Detect which cell encompasses the target text, then output its [X, Y] center coordinate. 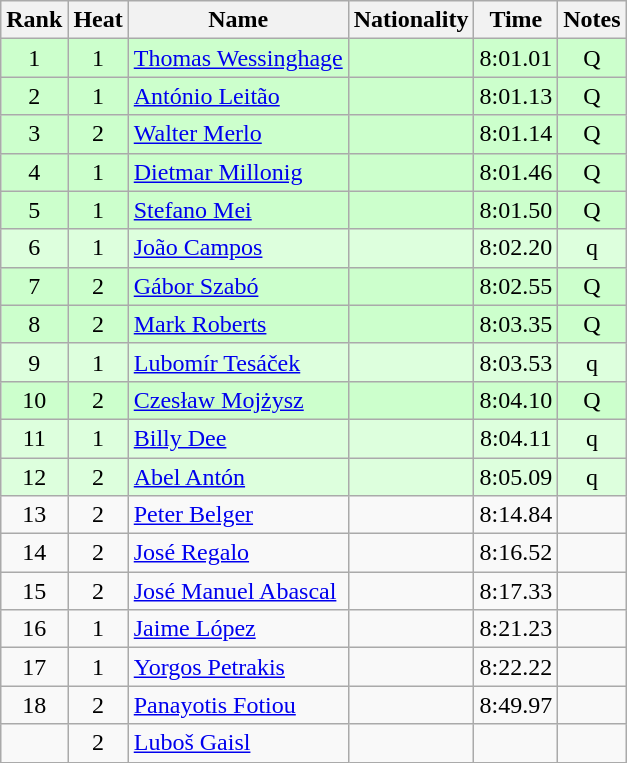
8:14.84 [516, 515]
Heat [98, 20]
14 [34, 553]
Jaime López [238, 629]
8:01.50 [516, 210]
9 [34, 362]
18 [34, 705]
16 [34, 629]
8:17.33 [516, 591]
Notes [592, 20]
8:02.55 [516, 286]
Rank [34, 20]
8:03.35 [516, 324]
8:05.09 [516, 477]
Lubomír Tesáček [238, 362]
8:04.11 [516, 438]
8:03.53 [516, 362]
Peter Belger [238, 515]
15 [34, 591]
Time [516, 20]
8:22.22 [516, 667]
Mark Roberts [238, 324]
12 [34, 477]
António Leitão [238, 96]
8:21.23 [516, 629]
José Regalo [238, 553]
8:04.10 [516, 400]
8:01.46 [516, 172]
7 [34, 286]
Walter Merlo [238, 134]
Abel Antón [238, 477]
Yorgos Petrakis [238, 667]
José Manuel Abascal [238, 591]
Thomas Wessinghage [238, 58]
8:01.14 [516, 134]
Luboš Gaisl [238, 743]
8:01.13 [516, 96]
13 [34, 515]
Billy Dee [238, 438]
8:01.01 [516, 58]
Stefano Mei [238, 210]
Name [238, 20]
João Campos [238, 248]
Nationality [411, 20]
10 [34, 400]
6 [34, 248]
Czesław Mojżysz [238, 400]
5 [34, 210]
8:49.97 [516, 705]
4 [34, 172]
11 [34, 438]
Dietmar Millonig [238, 172]
17 [34, 667]
3 [34, 134]
Panayotis Fotiou [238, 705]
Gábor Szabó [238, 286]
8:02.20 [516, 248]
8:16.52 [516, 553]
8 [34, 324]
